Provide the (X, Y) coordinate of the cell's center where the given text is located.  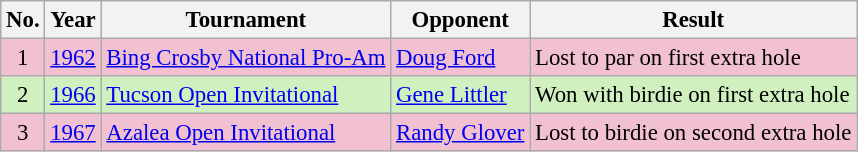
Result (694, 20)
Bing Crosby National Pro-Am (246, 58)
Lost to par on first extra hole (694, 58)
Opponent (460, 20)
Lost to birdie on second extra hole (694, 133)
1967 (73, 133)
Won with birdie on first extra hole (694, 95)
Randy Glover (460, 133)
Gene Littler (460, 95)
3 (23, 133)
Tournament (246, 20)
Year (73, 20)
1966 (73, 95)
1962 (73, 58)
Tucson Open Invitational (246, 95)
Doug Ford (460, 58)
Azalea Open Invitational (246, 133)
No. (23, 20)
1 (23, 58)
2 (23, 95)
